Capture the cell that displays the provided text and extract its (x, y) central coordinate. 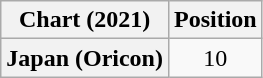
Position (215, 20)
10 (215, 58)
Chart (2021) (85, 20)
Japan (Oricon) (85, 58)
